Pinpoint the cell where the given text exists, returning its [X, Y] midpoint coordinate. 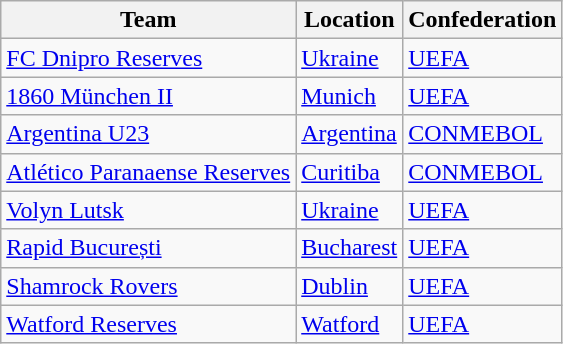
Curitiba [350, 172]
Munich [350, 96]
Rapid București [148, 248]
Team [148, 20]
Argentina U23 [148, 134]
1860 München II [148, 96]
Confederation [482, 20]
Atlético Paranaense Reserves [148, 172]
Watford Reserves [148, 324]
Dublin [350, 286]
Location [350, 20]
Volyn Lutsk [148, 210]
Argentina [350, 134]
FC Dnipro Reserves [148, 58]
Shamrock Rovers [148, 286]
Bucharest [350, 248]
Watford [350, 324]
